Determine the (X, Y) coordinate at the center of the cell enclosing the given text.  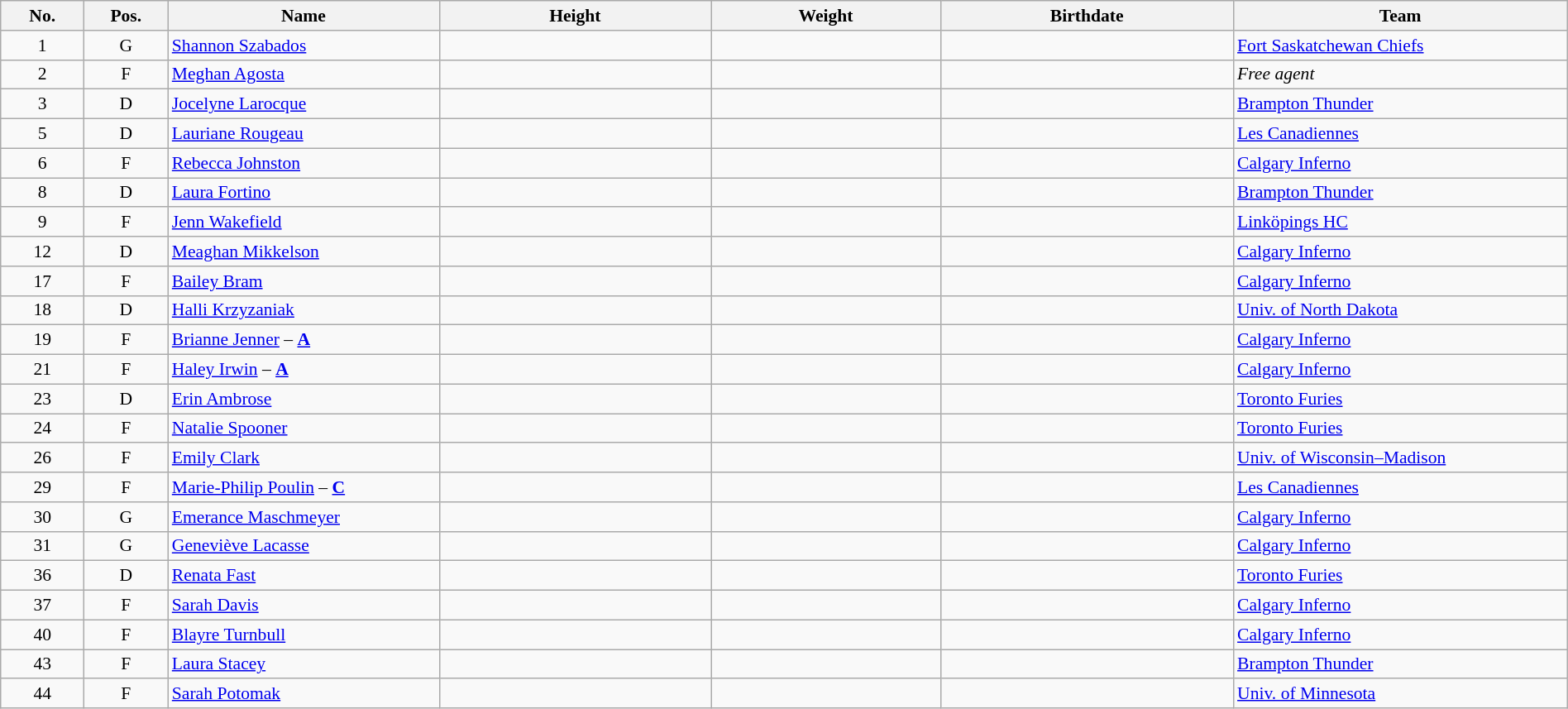
43 (43, 664)
44 (43, 694)
No. (43, 16)
Name (304, 16)
Jenn Wakefield (304, 223)
24 (43, 429)
40 (43, 635)
17 (43, 281)
21 (43, 370)
12 (43, 252)
5 (43, 134)
Univ. of North Dakota (1400, 310)
9 (43, 223)
18 (43, 310)
Univ. of Minnesota (1400, 694)
Free agent (1400, 74)
Univ. of Wisconsin–Madison (1400, 458)
Erin Ambrose (304, 399)
36 (43, 576)
Meghan Agosta (304, 74)
Brianne Jenner – A (304, 340)
Fort Saskatchewan Chiefs (1400, 46)
3 (43, 104)
Blayre Turnbull (304, 635)
26 (43, 458)
Laura Stacey (304, 664)
Meaghan Mikkelson (304, 252)
Emily Clark (304, 458)
Team (1400, 16)
30 (43, 517)
Pos. (126, 16)
29 (43, 487)
19 (43, 340)
6 (43, 163)
23 (43, 399)
Natalie Spooner (304, 429)
Emerance Maschmeyer (304, 517)
Shannon Szabados (304, 46)
Sarah Davis (304, 606)
Jocelyne Larocque (304, 104)
Linköpings HC (1400, 223)
Lauriane Rougeau (304, 134)
2 (43, 74)
8 (43, 193)
Laura Fortino (304, 193)
Sarah Potomak (304, 694)
Haley Irwin – A (304, 370)
Halli Krzyzaniak (304, 310)
Renata Fast (304, 576)
Weight (826, 16)
31 (43, 546)
Marie-Philip Poulin – C (304, 487)
37 (43, 606)
Geneviève Lacasse (304, 546)
Birthdate (1087, 16)
Rebecca Johnston (304, 163)
Height (575, 16)
1 (43, 46)
Bailey Bram (304, 281)
